From the cell containing the given text, extract its center point as [x, y] coordinate. 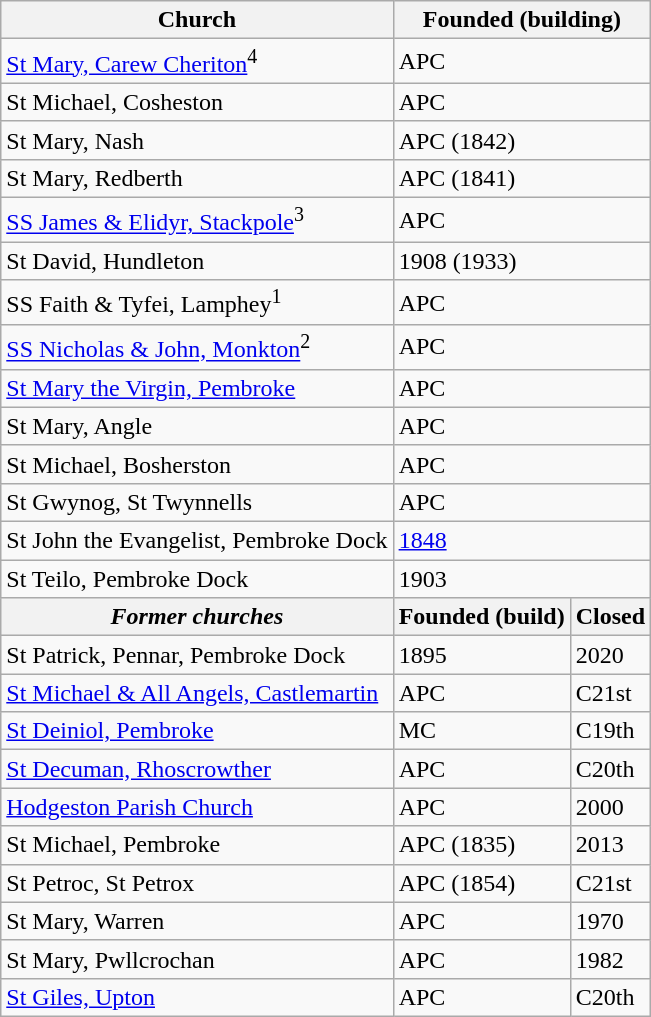
St Mary, Carew Cheriton4 [197, 62]
Founded (building) [522, 20]
APC (1842) [522, 140]
St Teilo, Pembroke Dock [197, 579]
C19th [610, 731]
St David, Hundleton [197, 261]
1903 [522, 579]
St Michael, Bosherston [197, 464]
2020 [610, 655]
St Deiniol, Pembroke [197, 731]
1970 [610, 921]
St Giles, Upton [197, 997]
SS Nicholas & John, Monkton2 [197, 348]
St Michael & All Angels, Castlemartin [197, 693]
St Mary the Virgin, Pembroke [197, 388]
1908 (1933) [522, 261]
St Mary, Redberth [197, 178]
St Patrick, Pennar, Pembroke Dock [197, 655]
MC [482, 731]
Church [197, 20]
St Decuman, Rhoscrowther [197, 769]
St Mary, Angle [197, 426]
2013 [610, 845]
St Mary, Nash [197, 140]
APC (1835) [482, 845]
1982 [610, 959]
Closed [610, 617]
SS Faith & Tyfei, Lamphey1 [197, 302]
St Gwynog, St Twynnells [197, 502]
St Michael, Cosheston [197, 102]
APC (1841) [522, 178]
APC (1854) [482, 883]
St John the Evangelist, Pembroke Dock [197, 541]
St Mary, Warren [197, 921]
SS James & Elidyr, Stackpole3 [197, 220]
St Michael, Pembroke [197, 845]
1848 [522, 541]
1895 [482, 655]
2000 [610, 807]
Founded (build) [482, 617]
St Petroc, St Petrox [197, 883]
St Mary, Pwllcrochan [197, 959]
Former churches [197, 617]
Hodgeston Parish Church [197, 807]
